Return (X, Y) of the center of cell containing provided text 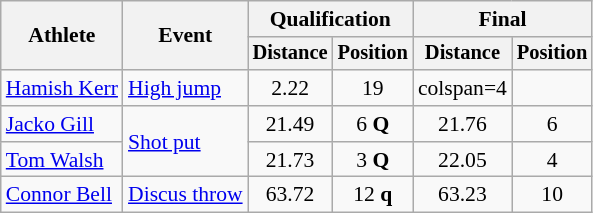
22.05 (462, 160)
High jump (186, 88)
19 (373, 88)
10 (552, 195)
4 (552, 160)
21.76 (462, 124)
63.23 (462, 195)
Event (186, 36)
Tom Walsh (62, 160)
Jacko Gill (62, 124)
21.73 (290, 160)
6 (552, 124)
6 Q (373, 124)
3 Q (373, 160)
12 q (373, 195)
Connor Bell (62, 195)
Shot put (186, 142)
colspan=4 (462, 88)
Qualification (330, 19)
21.49 (290, 124)
Hamish Kerr (62, 88)
Final (502, 19)
2.22 (290, 88)
Discus throw (186, 195)
63.72 (290, 195)
Athlete (62, 36)
